Find where the given text appears and provide that cell's center as [X, Y] coordinate. 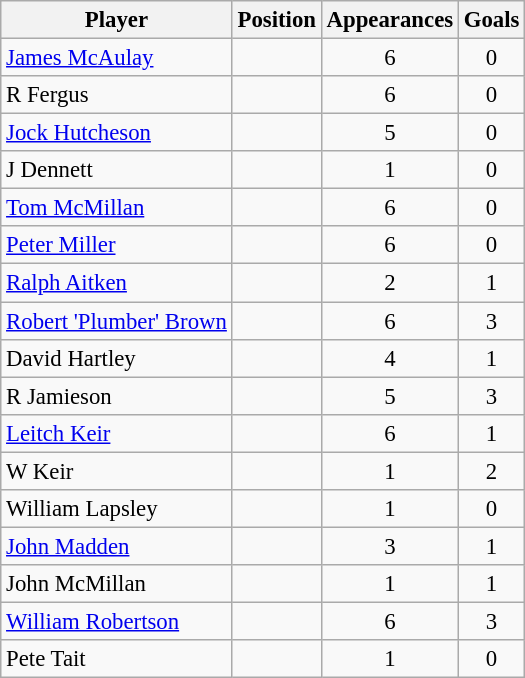
W Keir [116, 471]
Appearances [390, 20]
R Fergus [116, 95]
William Robertson [116, 621]
Position [276, 20]
Leitch Keir [116, 433]
James McAulay [116, 58]
4 [390, 358]
John Madden [116, 546]
John McMillan [116, 584]
Tom McMillan [116, 208]
Robert 'Plumber' Brown [116, 321]
Pete Tait [116, 659]
Peter Miller [116, 245]
William Lapsley [116, 509]
Goals [491, 20]
Jock Hutcheson [116, 133]
David Hartley [116, 358]
Ralph Aitken [116, 283]
Player [116, 20]
R Jamieson [116, 396]
J Dennett [116, 170]
